For the text-containing cell, return its midpoint in [X, Y] coordinate format. 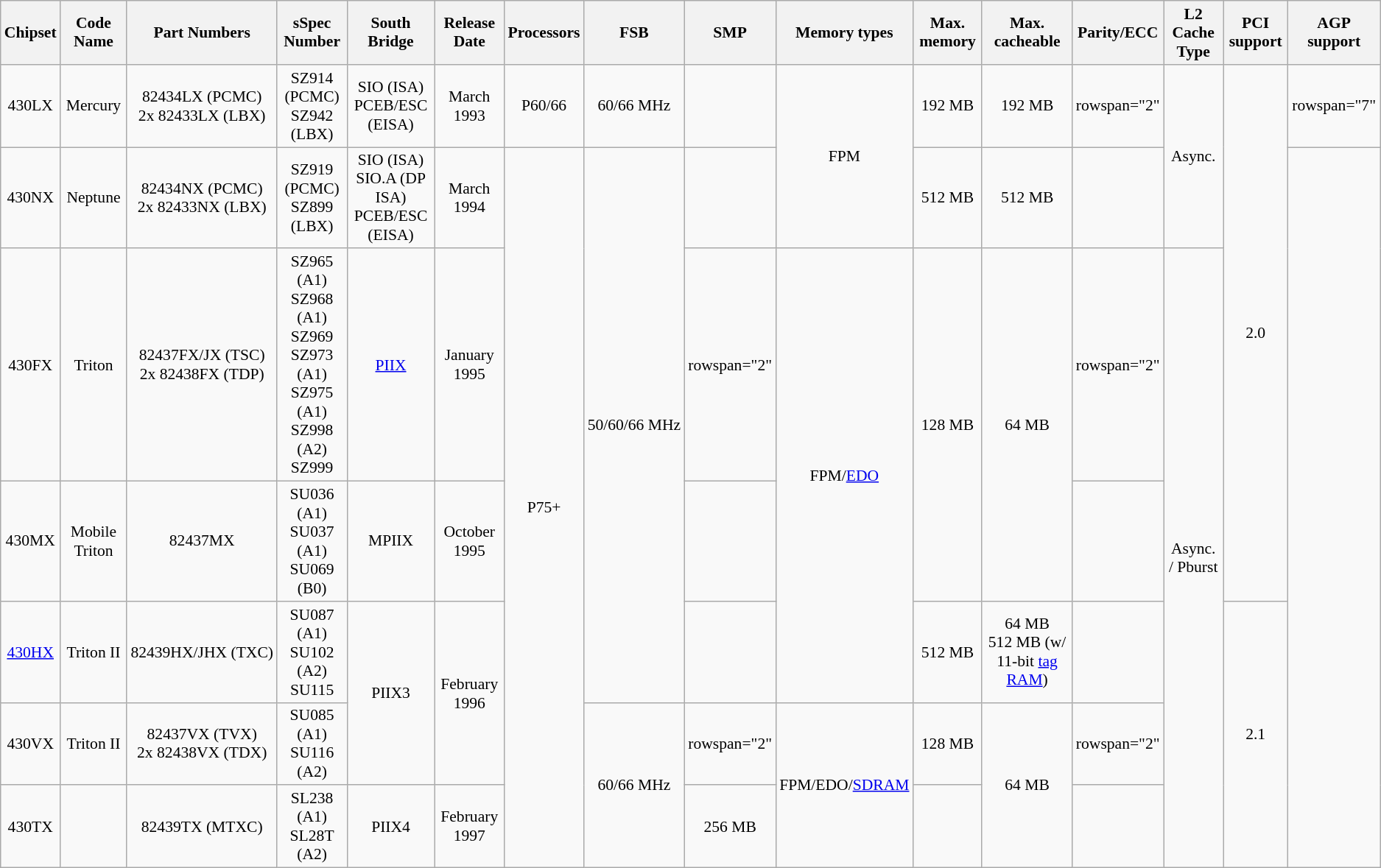
82439TX (MTXC) [202, 827]
P75+ [544, 508]
Mercury [94, 106]
430FX [31, 365]
AGP support [1335, 32]
SIO (ISA)SIO.A (DP ISA)PCEB/ESC (EISA) [390, 198]
82434LX (PCMC)2x 82433LX (LBX) [202, 106]
Triton [94, 365]
March 1994 [470, 198]
SZ965 (A1)SZ968 (A1)SZ969SZ973 (A1)SZ975 (A1)SZ998 (A2)SZ999 [312, 365]
2.1 [1256, 735]
October 1995 [470, 542]
430NX [31, 198]
50/60/66 MHz [635, 425]
PIIX [390, 365]
Parity/ECC [1118, 32]
82437FX/JX (TSC)2x 82438FX (TDP) [202, 365]
430HX [31, 652]
PIIX3 [390, 694]
Memory types [844, 32]
64 MB512 MB (w/ 11-bit tag RAM) [1027, 652]
SMP [730, 32]
SZ919 (PCMC)SZ899 (LBX) [312, 198]
March 1993 [470, 106]
430TX [31, 827]
FPM [844, 157]
sSpec Number [312, 32]
430VX [31, 744]
FSB [635, 32]
Max. cacheable [1027, 32]
SL238 (A1)SL28T (A2) [312, 827]
Mobile Triton [94, 542]
Part Numbers [202, 32]
PIIX4 [390, 827]
Chipset [31, 32]
Async. / Pburst [1193, 558]
Code Name [94, 32]
FPM/EDO/SDRAM [844, 785]
82437MX [202, 542]
January 1995 [470, 365]
L2 Cache Type [1193, 32]
SIO (ISA)PCEB/ESC (EISA) [390, 106]
Max. memory [948, 32]
February 1997 [470, 827]
February 1996 [470, 694]
SZ914 (PCMC)SZ942 (LBX) [312, 106]
PCI support [1256, 32]
rowspan="7" [1335, 106]
SU036 (A1)SU037 (A1)SU069 (B0) [312, 542]
82437VX (TVX)2x 82438VX (TDX) [202, 744]
430MX [31, 542]
2.0 [1256, 333]
MPIIX [390, 542]
Async. [1193, 157]
Release Date [470, 32]
P60/66 [544, 106]
430LX [31, 106]
82439HX/JHX (TXC) [202, 652]
SU085 (A1)SU116 (A2) [312, 744]
Neptune [94, 198]
SU087 (A1)SU102 (A2)SU115 [312, 652]
FPM/EDO [844, 476]
South Bridge [390, 32]
256 MB [730, 827]
82434NX (PCMC)2x 82433NX (LBX) [202, 198]
Processors [544, 32]
